Locate the cell with the specified text and output its [X, Y] center coordinate. 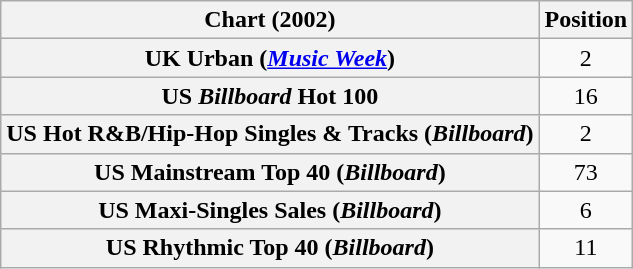
73 [586, 172]
US Rhythmic Top 40 (Billboard) [270, 248]
6 [586, 210]
Chart (2002) [270, 20]
US Mainstream Top 40 (Billboard) [270, 172]
Position [586, 20]
16 [586, 96]
US Billboard Hot 100 [270, 96]
US Maxi-Singles Sales (Billboard) [270, 210]
11 [586, 248]
UK Urban (Music Week) [270, 58]
US Hot R&B/Hip-Hop Singles & Tracks (Billboard) [270, 134]
